Search for the cell housing the specified text and yield its [x, y] center coordinate. 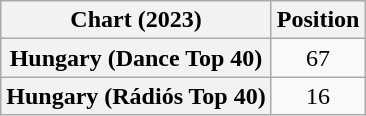
Chart (2023) [136, 20]
16 [318, 96]
Hungary (Dance Top 40) [136, 58]
67 [318, 58]
Hungary (Rádiós Top 40) [136, 96]
Position [318, 20]
